Return the [x, y] coordinate for the center point of the cell that contains the specified text.  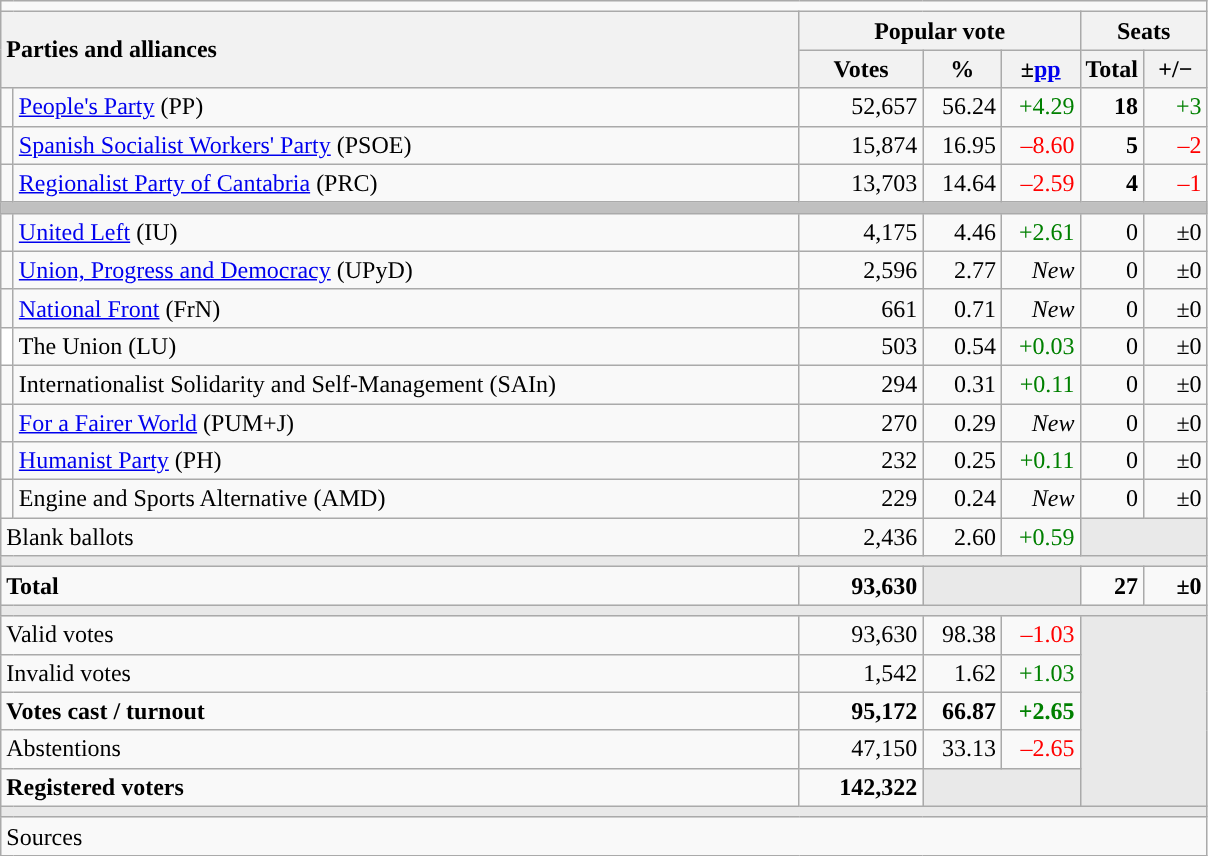
0.31 [962, 384]
1.62 [962, 673]
Valid votes [400, 635]
33.13 [962, 749]
0.29 [962, 423]
United Left (IU) [406, 232]
5 [1112, 145]
Engine and Sports Alternative (AMD) [406, 499]
2,436 [861, 537]
15,874 [861, 145]
95,172 [861, 711]
People's Party (PP) [406, 107]
2.60 [962, 537]
503 [861, 346]
National Front (FrN) [406, 308]
±pp [1040, 69]
2.77 [962, 270]
0.54 [962, 346]
Votes cast / turnout [400, 711]
13,703 [861, 183]
Sources [604, 836]
0.71 [962, 308]
1,542 [861, 673]
The Union (LU) [406, 346]
2,596 [861, 270]
98.38 [962, 635]
Popular vote [940, 31]
+2.65 [1040, 711]
+4.29 [1040, 107]
0.25 [962, 461]
14.64 [962, 183]
Humanist Party (PH) [406, 461]
Registered voters [400, 787]
–1 [1176, 183]
+0.03 [1040, 346]
Abstentions [400, 749]
Spanish Socialist Workers' Party (PSOE) [406, 145]
–2.59 [1040, 183]
–8.60 [1040, 145]
% [962, 69]
Union, Progress and Democracy (UPyD) [406, 270]
Internationalist Solidarity and Self-Management (SAIn) [406, 384]
+/− [1176, 69]
66.87 [962, 711]
56.24 [962, 107]
For a Fairer World (PUM+J) [406, 423]
229 [861, 499]
–2.65 [1040, 749]
0.24 [962, 499]
142,322 [861, 787]
52,657 [861, 107]
Parties and alliances [400, 50]
Invalid votes [400, 673]
47,150 [861, 749]
Seats [1144, 31]
+3 [1176, 107]
232 [861, 461]
18 [1112, 107]
+1.03 [1040, 673]
16.95 [962, 145]
4,175 [861, 232]
27 [1112, 586]
–1.03 [1040, 635]
Regionalist Party of Cantabria (PRC) [406, 183]
4 [1112, 183]
270 [861, 423]
+0.59 [1040, 537]
Blank ballots [400, 537]
661 [861, 308]
294 [861, 384]
+2.61 [1040, 232]
–2 [1176, 145]
Votes [861, 69]
4.46 [962, 232]
